Locate the cell with the specified text and output its (X, Y) center coordinate. 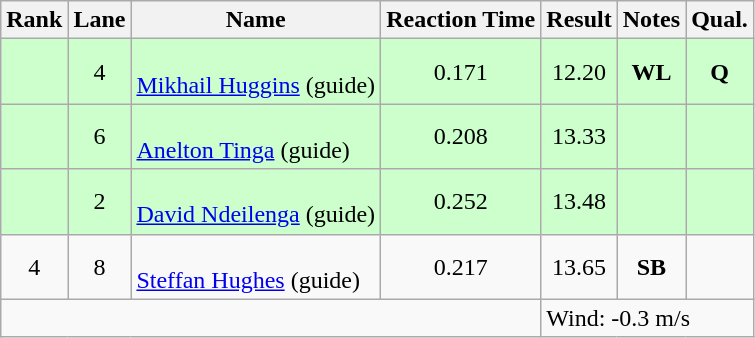
Notes (651, 20)
6 (100, 136)
Lane (100, 20)
SB (651, 266)
Rank (34, 20)
0.171 (461, 72)
Reaction Time (461, 20)
Name (256, 20)
0.208 (461, 136)
2 (100, 202)
Anelton Tinga (guide) (256, 136)
Wind: -0.3 m/s (648, 318)
Q (720, 72)
12.20 (579, 72)
WL (651, 72)
Mikhail Huggins (guide) (256, 72)
13.33 (579, 136)
David Ndeilenga (guide) (256, 202)
0.217 (461, 266)
0.252 (461, 202)
13.48 (579, 202)
Steffan Hughes (guide) (256, 266)
8 (100, 266)
Result (579, 20)
13.65 (579, 266)
Qual. (720, 20)
